Search for the cell housing the specified text and yield its [x, y] center coordinate. 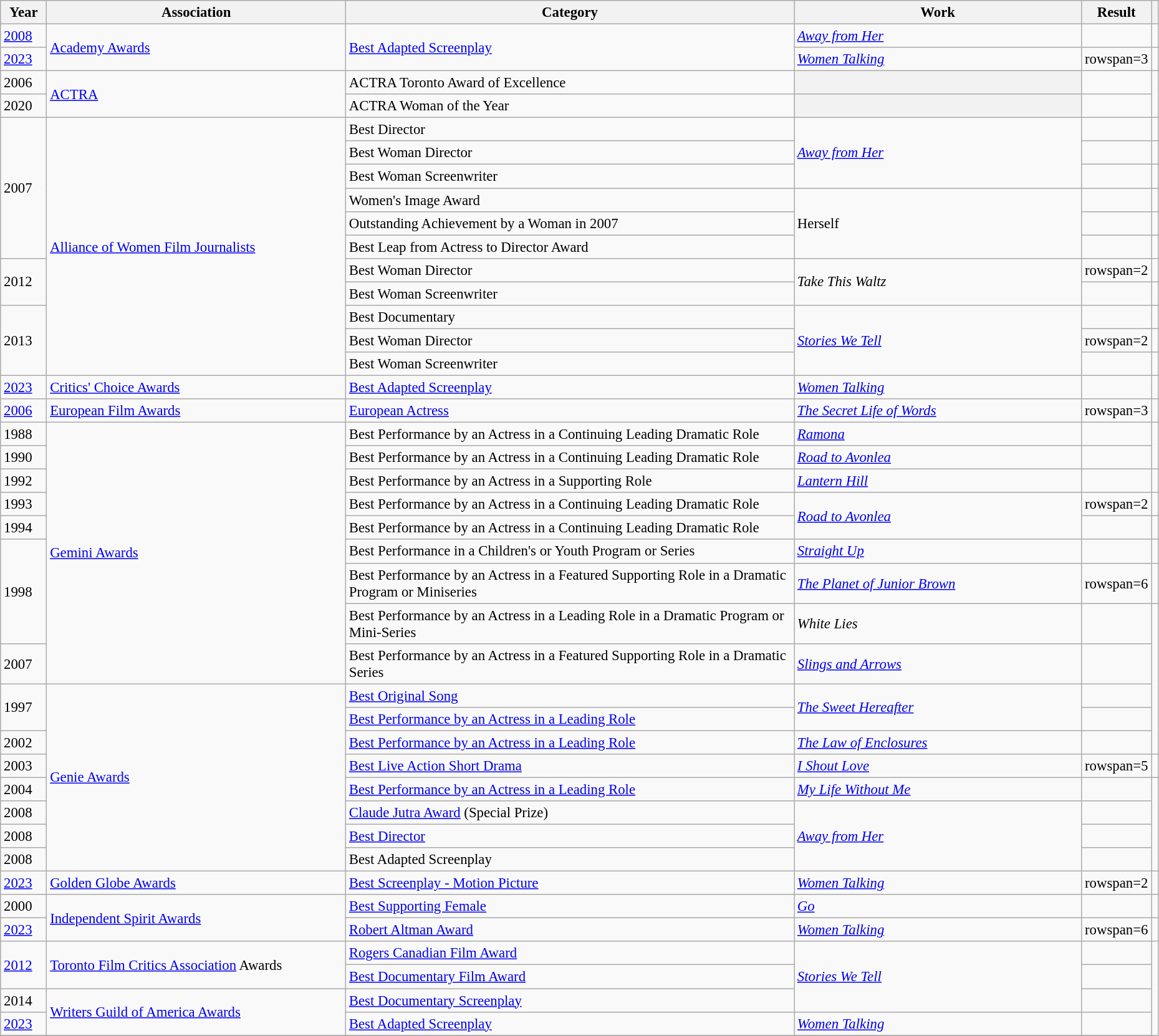
Independent Spirit Awards [196, 918]
Slings and Arrows [938, 663]
Go [938, 906]
Toronto Film Critics Association Awards [196, 965]
ACTRA Toronto Award of Excellence [570, 83]
1988 [24, 434]
Best Documentary Film Award [570, 977]
Work [938, 12]
Best Screenplay - Motion Picture [570, 883]
2014 [24, 1000]
Association [196, 12]
European Actress [570, 411]
Claude Jutra Award (Special Prize) [570, 813]
1990 [24, 458]
Best Performance by an Actress in a Supporting Role [570, 481]
Best Performance by an Actress in a Featured Supporting Role in a Dramatic Program or Miniseries [570, 583]
My Life Without Me [938, 789]
Ramona [938, 434]
Best Performance in a Children's or Youth Program or Series [570, 552]
The Planet of Junior Brown [938, 583]
2003 [24, 766]
The Sweet Hereafter [938, 707]
Women's Image Award [570, 200]
1993 [24, 504]
Category [570, 12]
Writers Guild of America Awards [196, 1012]
Best Leap from Actress to Director Award [570, 247]
The Secret Life of Words [938, 411]
The Law of Enclosures [938, 742]
1992 [24, 481]
Lantern Hill [938, 481]
ACTRA Woman of the Year [570, 106]
Gemini Awards [196, 554]
rowspan=5 [1117, 766]
Take This Waltz [938, 282]
Rogers Canadian Film Award [570, 953]
Best Documentary [570, 317]
Herself [938, 223]
Outstanding Achievement by a Woman in 2007 [570, 223]
Genie Awards [196, 778]
2000 [24, 906]
Golden Globe Awards [196, 883]
White Lies [938, 623]
2002 [24, 742]
Best Performance by an Actress in a Leading Role in a Dramatic Program or Mini-Series [570, 623]
Academy Awards [196, 47]
2004 [24, 789]
Critics' Choice Awards [196, 387]
1998 [24, 592]
Result [1117, 12]
Best Documentary Screenplay [570, 1000]
Best Performance by an Actress in a Featured Supporting Role in a Dramatic Series [570, 663]
Year [24, 12]
Best Original Song [570, 696]
I Shout Love [938, 766]
Straight Up [938, 552]
2013 [24, 340]
Best Live Action Short Drama [570, 766]
European Film Awards [196, 411]
2020 [24, 106]
1997 [24, 707]
Alliance of Women Film Journalists [196, 247]
Robert Altman Award [570, 930]
ACTRA [196, 95]
Best Supporting Female [570, 906]
1994 [24, 528]
